Capture the cell that displays the provided text and extract its [X, Y] central coordinate. 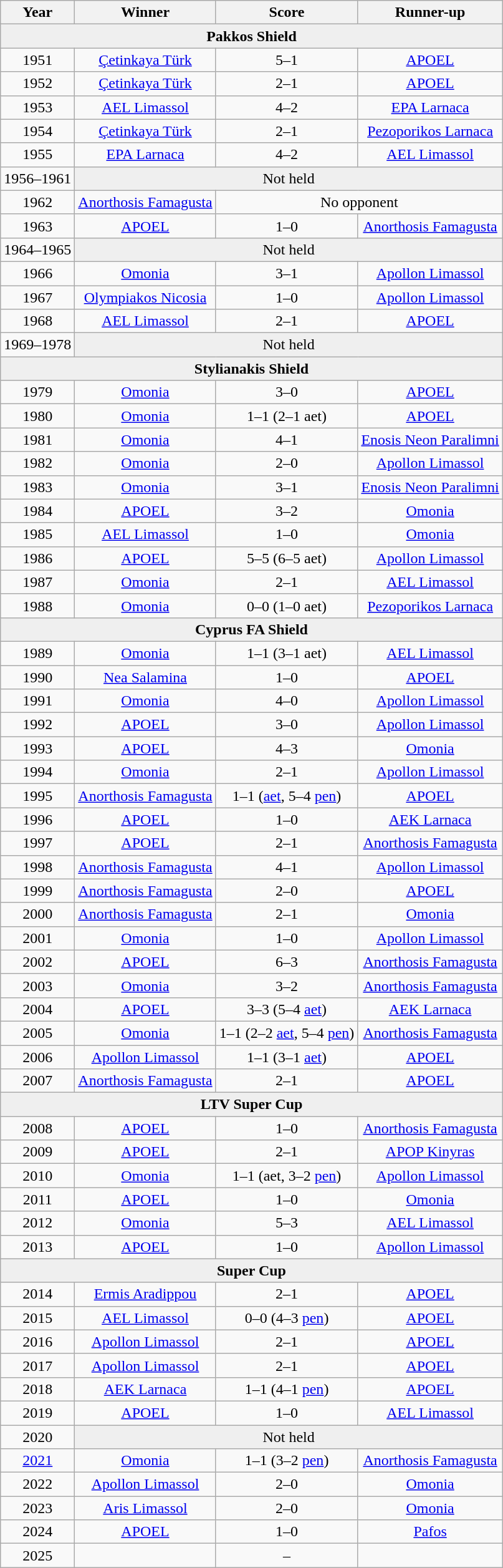
1979 [37, 392]
1999 [37, 891]
1951 [37, 60]
1954 [37, 131]
1994 [37, 772]
1983 [37, 487]
3–3 (5–4 aet) [287, 1009]
Super Cup [252, 1270]
1964–1965 [37, 249]
2020 [37, 1436]
1953 [37, 107]
Aris Limassol [145, 1508]
2013 [37, 1247]
1980 [37, 416]
1966 [37, 273]
2019 [37, 1413]
Pakkos Shield [252, 36]
2024 [37, 1532]
1–1 (aet, 5–4 pen) [287, 796]
1956–1961 [37, 178]
2004 [37, 1009]
Runner-up [430, 12]
1–1 (2–1 aet) [287, 416]
1990 [37, 677]
2014 [37, 1294]
APOP Kinyras [430, 1152]
2005 [37, 1033]
1984 [37, 511]
1963 [37, 226]
2006 [37, 1057]
1–1 (4–1 pen) [287, 1389]
1985 [37, 535]
1968 [37, 321]
2025 [37, 1556]
5–3 [287, 1223]
Year [37, 12]
2015 [37, 1318]
LTV Super Cup [252, 1105]
Cyprus FA Shield [252, 629]
2000 [37, 914]
Olympiakos Nicosia [145, 298]
2016 [37, 1342]
Score [287, 12]
No opponent [359, 202]
2008 [37, 1128]
1952 [37, 84]
1955 [37, 155]
2022 [37, 1484]
Nea Salamina [145, 677]
1997 [37, 843]
1969–1978 [37, 345]
Pafos [430, 1532]
1982 [37, 463]
0–0 (4–3 pen) [287, 1318]
1981 [37, 440]
1993 [37, 748]
2002 [37, 962]
1995 [37, 796]
1–1 (2–2 aet, 5–4 pen) [287, 1033]
2011 [37, 1199]
2023 [37, 1508]
2018 [37, 1389]
1962 [37, 202]
Stylianakis Shield [252, 369]
1996 [37, 820]
2012 [37, 1223]
5–5 (6–5 aet) [287, 558]
4–0 [287, 701]
6–3 [287, 962]
1987 [37, 582]
Ermis Aradippou [145, 1294]
1988 [37, 606]
2001 [37, 938]
1998 [37, 867]
1–1 (aet, 3–2 pen) [287, 1176]
2010 [37, 1176]
1–1 (3–2 pen) [287, 1461]
1986 [37, 558]
0–0 (1–0 aet) [287, 606]
Winner [145, 12]
2017 [37, 1365]
2007 [37, 1081]
4–3 [287, 748]
2021 [37, 1461]
– [287, 1556]
1992 [37, 725]
5–1 [287, 60]
2009 [37, 1152]
1991 [37, 701]
1989 [37, 653]
1967 [37, 298]
2003 [37, 985]
